Extract the [X, Y] coordinate from the center of the cell holding the provided text.  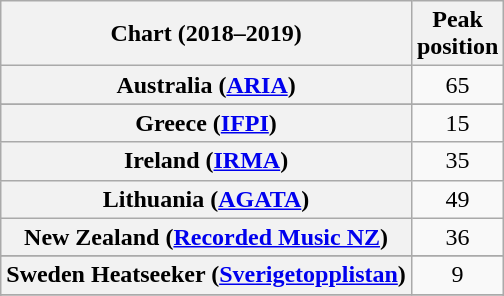
New Zealand (Recorded Music NZ) [206, 237]
35 [457, 161]
9 [457, 275]
49 [457, 199]
Ireland (IRMA) [206, 161]
Peakposition [457, 34]
Greece (IFPI) [206, 123]
65 [457, 85]
Chart (2018–2019) [206, 34]
Australia (ARIA) [206, 85]
36 [457, 237]
Lithuania (AGATA) [206, 199]
15 [457, 123]
Sweden Heatseeker (Sverigetopplistan) [206, 275]
